Provide the [X, Y] coordinate of the cell's center where the given text is located.  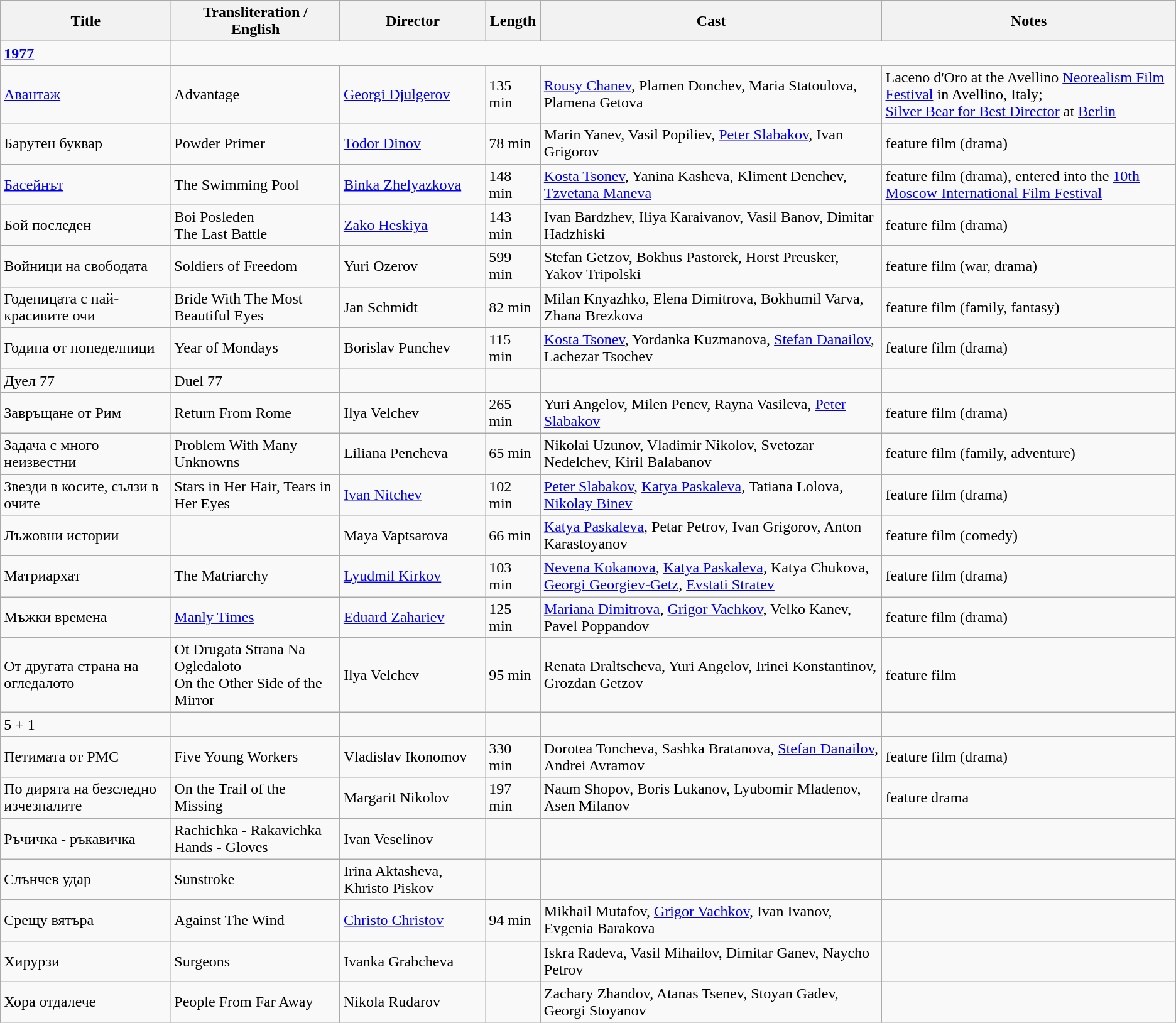
Годеницата с най-красивите очи [85, 307]
Rachichka - RakavichkaHands - Gloves [256, 838]
Milan Knyazhko, Elena Dimitrova, Bokhumil Varva, Zhana Brezkova [711, 307]
Marin Yanev, Vasil Popiliev, Peter Slabakov, Ivan Grigorov [711, 143]
The Swimming Pool [256, 185]
102 min [513, 494]
Бой последен [85, 225]
Nikola Rudarov [412, 1002]
Sunstroke [256, 880]
Авантаж [85, 94]
От другата страна на огледалото [85, 675]
feature film (family, fantasy) [1029, 307]
Звезди в косите, сълзи в очите [85, 494]
Bride With The Most Beautiful Eyes [256, 307]
Duel 77 [256, 380]
feature film (family, adventure) [1029, 454]
Five Young Workers [256, 757]
The Matriarchy [256, 577]
Слънчев удар [85, 880]
125 min [513, 617]
599 min [513, 266]
Borislav Punchev [412, 348]
Cast [711, 21]
Ivan Nitchev [412, 494]
135 min [513, 94]
Войници на свободата [85, 266]
Against The Wind [256, 920]
feature film (war, drama) [1029, 266]
Title [85, 21]
Zako Heskiya [412, 225]
Naum Shopov, Boris Lukanov, Lyubomir Mladenov, Asen Milanov [711, 798]
148 min [513, 185]
Nevena Kokanova, Katya Paskaleva, Katya Chukova, Georgi Georgiev-Getz, Evstati Stratev [711, 577]
Zachary Zhandov, Atanas Tsenev, Stoyan Gadev, Georgi Stoyanov [711, 1002]
Nikolai Uzunov, Vladimir Nikolov, Svetozar Nedelchev, Kiril Balabanov [711, 454]
Surgeons [256, 961]
Director [412, 21]
Ivan Veselinov [412, 838]
82 min [513, 307]
Басейнът [85, 185]
Margarit Nikolov [412, 798]
feature film (comedy) [1029, 535]
Jan Schmidt [412, 307]
feature film [1029, 675]
Christo Christov [412, 920]
Хирурзи [85, 961]
330 min [513, 757]
Manly Times [256, 617]
78 min [513, 143]
Advantage [256, 94]
По дирята на безследно изчезналите [85, 798]
Задача с много неизвестни [85, 454]
Kosta Tsonev, Yordanka Kuzmanova, Stefan Danailov, Lachezar Tsochev [711, 348]
Yuri Ozerov [412, 266]
On the Trail of the Missing [256, 798]
Todor Dinov [412, 143]
People From Far Away [256, 1002]
143 min [513, 225]
Срещу вятъра [85, 920]
5 + 1 [85, 725]
Mariana Dimitrova, Grigor Vachkov, Velko Kanev, Pavel Poppandov [711, 617]
Powder Primer [256, 143]
Georgi Djulgerov [412, 94]
Rousy Chanev, Plamen Donchev, Maria Statoulova, Plamena Getova [711, 94]
65 min [513, 454]
feature film (drama), entered into the 10th Moscow International Film Festival [1029, 185]
265 min [513, 412]
Year of Mondays [256, 348]
Problem With Many Unknowns [256, 454]
Renata Draltscheva, Yuri Angelov, Irinei Konstantinov, Grozdan Getzov [711, 675]
Yuri Angelov, Milen Penev, Rayna Vasileva, Peter Slabakov [711, 412]
94 min [513, 920]
Vladislav Ikonomov [412, 757]
Лъжовни истории [85, 535]
Maya Vaptsarova [412, 535]
Iskra Radeva, Vasil Mihailov, Dimitar Ganev, Naycho Petrov [711, 961]
Irina Aktasheva, Khristo Piskov [412, 880]
Stefan Getzov, Bokhus Pastorek, Horst Preusker, Yakov Tripolski [711, 266]
103 min [513, 577]
feature drama [1029, 798]
Liliana Pencheva [412, 454]
Stars in Her Hair, Tears in Her Eyes [256, 494]
Soldiers of Freedom [256, 266]
Ivan Bardzhev, Iliya Karaivanov, Vasil Banov, Dimitar Hadzhiski [711, 225]
Laceno d'Oro at the Avellino Neorealism Film Festival in Avellino, Italy;Silver Bear for Best Director at Berlin [1029, 94]
Transliteration / English [256, 21]
Return From Rome [256, 412]
Ot Drugata Strana Na OgledalotoOn the Other Side of the Mirror [256, 675]
Lyudmil Kirkov [412, 577]
Ръчичка - ръкавичка [85, 838]
1977 [85, 53]
95 min [513, 675]
197 min [513, 798]
Петимата от РМС [85, 757]
Kosta Tsonev, Yanina Kasheva, Kliment Denchev, Tzvetana Maneva [711, 185]
Notes [1029, 21]
Хора отдалече [85, 1002]
Барутен буквар [85, 143]
Ivanka Grabcheva [412, 961]
Katya Paskaleva, Petar Petrov, Ivan Grigorov, Anton Karastoyanov [711, 535]
Length [513, 21]
Мъжки времена [85, 617]
Boi PosledenThe Last Battle [256, 225]
Година от понеделници [85, 348]
115 min [513, 348]
Binka Zhelyazkova [412, 185]
Peter Slabakov, Katya Paskaleva, Tatiana Lolova, Nikolay Binev [711, 494]
Dorotea Toncheva, Sashka Bratanova, Stefan Danailov, Andrei Avramov [711, 757]
Eduard Zahariev [412, 617]
Дуел 77 [85, 380]
66 min [513, 535]
Mikhail Mutafov, Grigor Vachkov, Ivan Ivanov, Evgenia Barakova [711, 920]
Завръщане от Рим [85, 412]
Матриархат [85, 577]
